Return the [x, y] coordinate for the center point of the cell that contains the specified text.  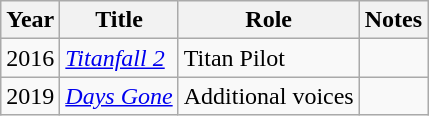
Additional voices [268, 96]
Titan Pilot [268, 58]
Title [119, 20]
2019 [30, 96]
Year [30, 20]
Role [268, 20]
2016 [30, 58]
Days Gone [119, 96]
Notes [393, 20]
Titanfall 2 [119, 58]
